Return (x, y) of the center of cell containing provided text 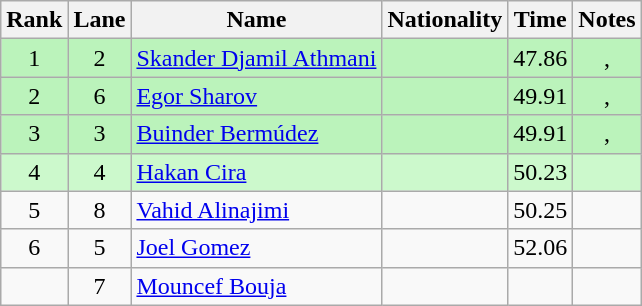
Nationality (445, 20)
47.86 (540, 58)
50.23 (540, 172)
50.25 (540, 210)
Rank (34, 20)
8 (100, 210)
7 (100, 286)
Notes (607, 20)
Name (256, 20)
Buinder Bermúdez (256, 134)
Skander Djamil Athmani (256, 58)
1 (34, 58)
Time (540, 20)
Lane (100, 20)
52.06 (540, 248)
Egor Sharov (256, 96)
Joel Gomez (256, 248)
Hakan Cira (256, 172)
Mouncef Bouja (256, 286)
Vahid Alinajimi (256, 210)
